Extract the (x, y) coordinate from the center of the cell holding the provided text.  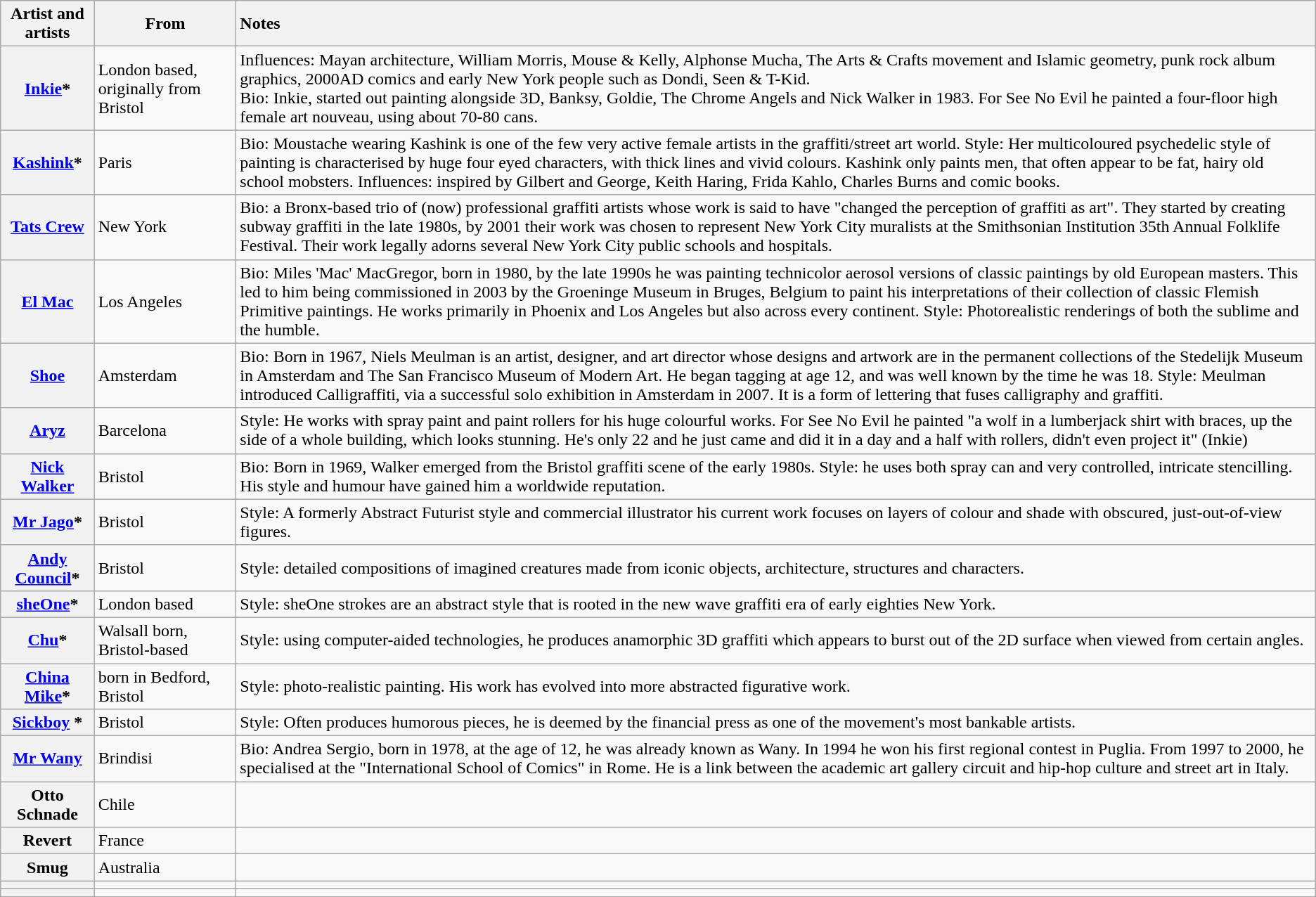
Style: sheOne strokes are an abstract style that is rooted in the new wave graffiti era of early eighties New York. (776, 604)
El Mac (48, 301)
Notes (776, 24)
Chu* (48, 640)
Barcelona (165, 430)
Shoe (48, 375)
Otto Schnade (48, 804)
Brindisi (165, 759)
Tats Crew (48, 227)
born in Bedford, Bristol (165, 686)
Kashink* (48, 162)
Andy Council* (48, 568)
Sickboy * (48, 723)
China Mike* (48, 686)
Australia (165, 867)
Paris (165, 162)
Style: Often produces humorous pieces, he is deemed by the financial press as one of the movement's most bankable artists. (776, 723)
From (165, 24)
Inkie* (48, 89)
London based (165, 604)
Nick Walker (48, 477)
Walsall born, Bristol-based (165, 640)
Revert (48, 841)
Style: photo-realistic painting. His work has evolved into more abstracted figurative work. (776, 686)
Artist and artists (48, 24)
France (165, 841)
Mr Wany (48, 759)
Aryz (48, 430)
Mr Jago* (48, 522)
sheOne* (48, 604)
Amsterdam (165, 375)
New York (165, 227)
Los Angeles (165, 301)
London based, originally from Bristol (165, 89)
Chile (165, 804)
Style: detailed compositions of imagined creatures made from iconic objects, architecture, structures and characters. (776, 568)
Smug (48, 867)
